Pinpoint the cell where the given text exists, returning its (X, Y) midpoint coordinate. 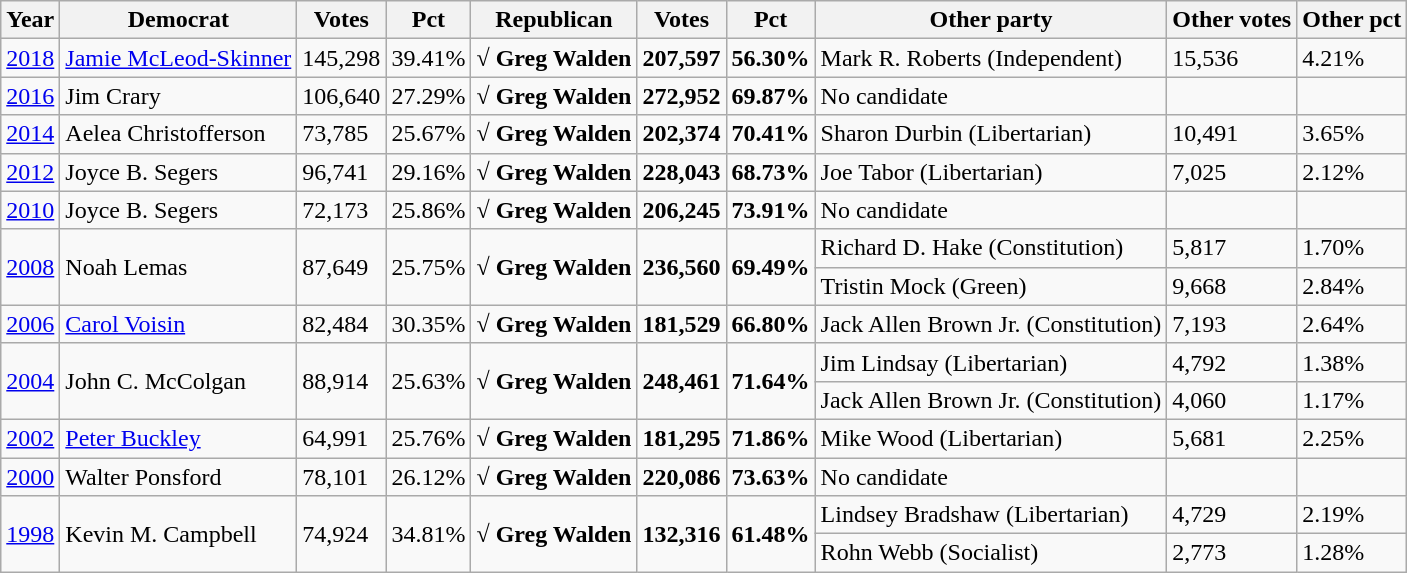
96,741 (342, 172)
71.64% (770, 381)
69.49% (770, 267)
2,773 (1232, 553)
Walter Ponsford (178, 477)
69.87% (770, 96)
30.35% (428, 324)
Other party (991, 20)
2018 (30, 58)
2008 (30, 267)
272,952 (682, 96)
Kevin M. Campbell (178, 534)
248,461 (682, 381)
Jim Crary (178, 96)
Rohn Webb (Socialist) (991, 553)
145,298 (342, 58)
25.67% (428, 134)
Carol Voisin (178, 324)
25.75% (428, 267)
181,529 (682, 324)
Democrat (178, 20)
Sharon Durbin (Libertarian) (991, 134)
1.70% (1352, 248)
26.12% (428, 477)
27.29% (428, 96)
220,086 (682, 477)
Peter Buckley (178, 438)
88,914 (342, 381)
202,374 (682, 134)
2.84% (1352, 286)
73,785 (342, 134)
228,043 (682, 172)
72,173 (342, 210)
29.16% (428, 172)
3.65% (1352, 134)
5,817 (1232, 248)
Mark R. Roberts (Independent) (991, 58)
66.80% (770, 324)
78,101 (342, 477)
4.21% (1352, 58)
2.12% (1352, 172)
70.41% (770, 134)
181,295 (682, 438)
82,484 (342, 324)
39.41% (428, 58)
Year (30, 20)
206,245 (682, 210)
2014 (30, 134)
Noah Lemas (178, 267)
74,924 (342, 534)
87,649 (342, 267)
Republican (554, 20)
Other votes (1232, 20)
4,060 (1232, 400)
25.86% (428, 210)
10,491 (1232, 134)
John C. McColgan (178, 381)
61.48% (770, 534)
73.91% (770, 210)
25.76% (428, 438)
207,597 (682, 58)
Richard D. Hake (Constitution) (991, 248)
2012 (30, 172)
Aelea Christofferson (178, 134)
Other pct (1352, 20)
132,316 (682, 534)
56.30% (770, 58)
Mike Wood (Libertarian) (991, 438)
106,640 (342, 96)
4,729 (1232, 515)
5,681 (1232, 438)
1.17% (1352, 400)
Tristin Mock (Green) (991, 286)
Lindsey Bradshaw (Libertarian) (991, 515)
73.63% (770, 477)
71.86% (770, 438)
1998 (30, 534)
2002 (30, 438)
Joe Tabor (Libertarian) (991, 172)
1.38% (1352, 362)
68.73% (770, 172)
Jamie McLeod-Skinner (178, 58)
2016 (30, 96)
7,025 (1232, 172)
1.28% (1352, 553)
2.25% (1352, 438)
2.19% (1352, 515)
25.63% (428, 381)
7,193 (1232, 324)
2.64% (1352, 324)
15,536 (1232, 58)
2006 (30, 324)
9,668 (1232, 286)
34.81% (428, 534)
236,560 (682, 267)
2000 (30, 477)
2010 (30, 210)
4,792 (1232, 362)
64,991 (342, 438)
Jim Lindsay (Libertarian) (991, 362)
2004 (30, 381)
